Find where the given text appears and provide that cell's center as (X, Y) coordinate. 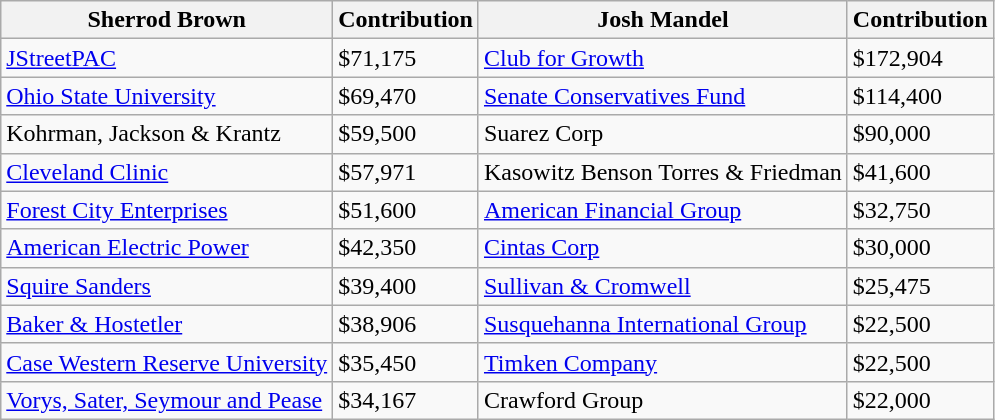
Sherrod Brown (167, 20)
$41,600 (920, 172)
Josh Mandel (662, 20)
$114,400 (920, 96)
Club for Growth (662, 58)
$71,175 (406, 58)
Kohrman, Jackson & Krantz (167, 134)
Sullivan & Cromwell (662, 286)
$59,500 (406, 134)
Baker & Hostetler (167, 324)
$172,904 (920, 58)
$22,000 (920, 400)
American Electric Power (167, 248)
$30,000 (920, 248)
Vorys, Sater, Seymour and Pease (167, 400)
Crawford Group (662, 400)
Squire Sanders (167, 286)
Timken Company (662, 362)
Cintas Corp (662, 248)
$25,475 (920, 286)
American Financial Group (662, 210)
$34,167 (406, 400)
Senate Conservatives Fund (662, 96)
$42,350 (406, 248)
Suarez Corp (662, 134)
$32,750 (920, 210)
Kasowitz Benson Torres & Friedman (662, 172)
$57,971 (406, 172)
Ohio State University (167, 96)
$38,906 (406, 324)
Forest City Enterprises (167, 210)
$39,400 (406, 286)
$51,600 (406, 210)
$69,470 (406, 96)
Cleveland Clinic (167, 172)
$35,450 (406, 362)
Case Western Reserve University (167, 362)
Susquehanna International Group (662, 324)
JStreetPAC (167, 58)
$90,000 (920, 134)
